Return [x, y] of the center of cell containing provided text 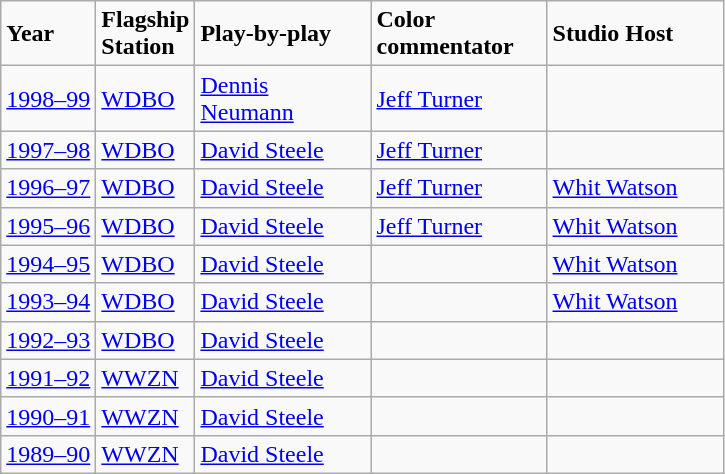
1997–98 [48, 150]
1996–97 [48, 188]
1990–91 [48, 416]
1994–95 [48, 264]
1991–92 [48, 378]
Color commentator [459, 34]
1993–94 [48, 302]
Flagship Station [146, 34]
1995–96 [48, 226]
Year [48, 34]
1992–93 [48, 340]
Play-by-play [283, 34]
Dennis Neumann [283, 98]
1998–99 [48, 98]
1989–90 [48, 454]
Studio Host [635, 34]
